Search for the cell housing the specified text and yield its (X, Y) center coordinate. 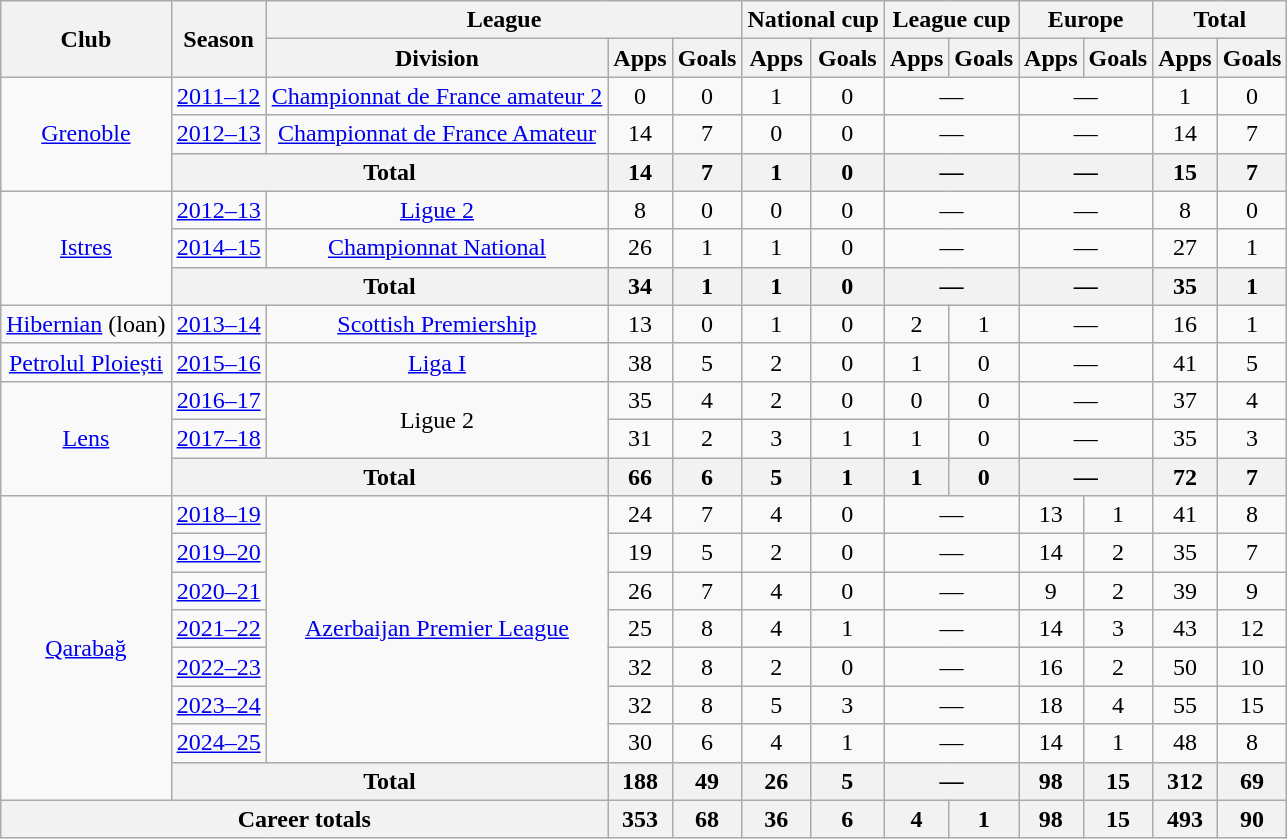
39 (1185, 591)
66 (640, 477)
50 (1185, 667)
24 (640, 515)
2024–25 (218, 743)
55 (1185, 705)
49 (707, 781)
48 (1185, 743)
2022–23 (218, 667)
2023–24 (218, 705)
Division (437, 58)
188 (640, 781)
37 (1185, 400)
43 (1185, 629)
2018–19 (218, 515)
Azerbaijan Premier League (437, 629)
30 (640, 743)
36 (776, 819)
353 (640, 819)
12 (1252, 629)
25 (640, 629)
Liga I (437, 362)
2011–12 (218, 96)
Qarabağ (86, 648)
2017–18 (218, 438)
Career totals (304, 819)
2020–21 (218, 591)
2016–17 (218, 400)
2021–22 (218, 629)
Championnat National (437, 248)
90 (1252, 819)
Istres (86, 248)
68 (707, 819)
2015–16 (218, 362)
Scottish Premiership (437, 324)
31 (640, 438)
27 (1185, 248)
493 (1185, 819)
Europe (1086, 20)
72 (1185, 477)
2013–14 (218, 324)
2019–20 (218, 553)
38 (640, 362)
League (504, 20)
Championnat de France Amateur (437, 134)
League cup (951, 20)
Lens (86, 438)
2014–15 (218, 248)
Championnat de France amateur 2 (437, 96)
34 (640, 286)
69 (1252, 781)
Hibernian (loan) (86, 324)
10 (1252, 667)
National cup (813, 20)
19 (640, 553)
312 (1185, 781)
Petrolul Ploiești (86, 362)
Club (86, 39)
18 (1051, 705)
Grenoble (86, 134)
Season (218, 39)
